Scan for the cell matching the given text and deliver its [x, y] coordinate at center. 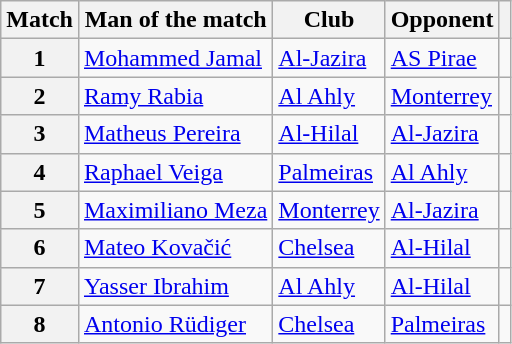
Club [329, 20]
Man of the match [175, 20]
Raphael Veiga [175, 172]
Maximiliano Meza [175, 210]
Mohammed Jamal [175, 58]
Ramy Rabia [175, 96]
5 [40, 210]
7 [40, 286]
Opponent [442, 20]
Yasser Ibrahim [175, 286]
Matheus Pereira [175, 134]
4 [40, 172]
Match [40, 20]
AS Pirae [442, 58]
8 [40, 324]
Mateo Kovačić [175, 248]
3 [40, 134]
2 [40, 96]
6 [40, 248]
1 [40, 58]
Antonio Rüdiger [175, 324]
